Return (X, Y) of the center of cell containing provided text 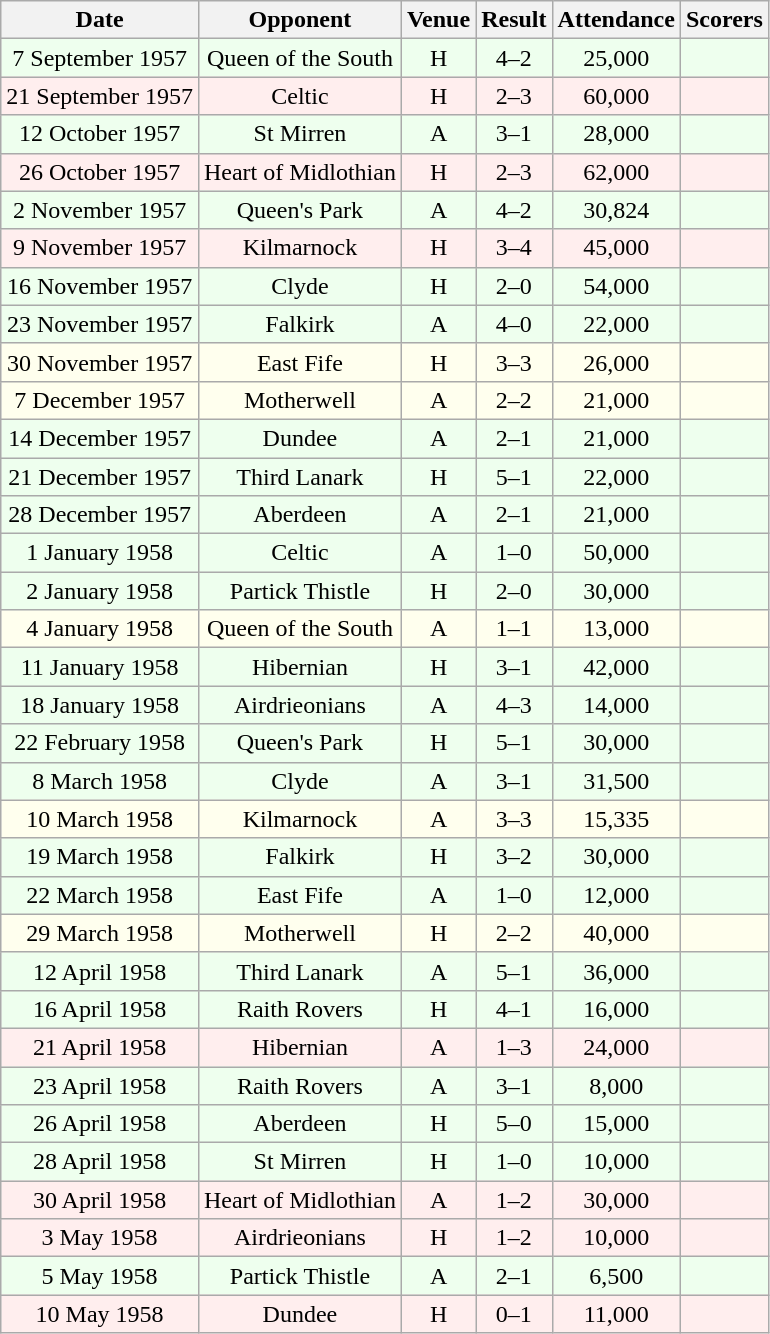
1 January 1958 (100, 553)
26 October 1957 (100, 172)
8,000 (616, 1085)
6,500 (616, 1276)
28,000 (616, 134)
12 October 1957 (100, 134)
3–4 (514, 248)
50,000 (616, 553)
10 May 1958 (100, 1314)
10 March 1958 (100, 819)
30,824 (616, 210)
15,335 (616, 819)
25,000 (616, 58)
5–0 (514, 1124)
7 September 1957 (100, 58)
21 December 1957 (100, 477)
13,000 (616, 629)
Result (514, 20)
45,000 (616, 248)
1–1 (514, 629)
Date (100, 20)
42,000 (616, 667)
4–3 (514, 705)
18 January 1958 (100, 705)
23 April 1958 (100, 1085)
9 November 1957 (100, 248)
12 April 1958 (100, 971)
30 November 1957 (100, 362)
29 March 1958 (100, 933)
40,000 (616, 933)
31,500 (616, 781)
Attendance (616, 20)
Opponent (300, 20)
4–1 (514, 1009)
16 November 1957 (100, 286)
28 December 1957 (100, 515)
14 December 1957 (100, 438)
28 April 1958 (100, 1162)
16 April 1958 (100, 1009)
0–1 (514, 1314)
16,000 (616, 1009)
4 January 1958 (100, 629)
30 April 1958 (100, 1200)
11,000 (616, 1314)
Venue (438, 20)
36,000 (616, 971)
Scorers (724, 20)
19 March 1958 (100, 857)
22 February 1958 (100, 743)
14,000 (616, 705)
7 December 1957 (100, 400)
54,000 (616, 286)
8 March 1958 (100, 781)
22 March 1958 (100, 895)
12,000 (616, 895)
15,000 (616, 1124)
11 January 1958 (100, 667)
62,000 (616, 172)
26 April 1958 (100, 1124)
3–2 (514, 857)
3 May 1958 (100, 1238)
4–0 (514, 324)
60,000 (616, 96)
21 April 1958 (100, 1047)
2 November 1957 (100, 210)
26,000 (616, 362)
2 January 1958 (100, 591)
5 May 1958 (100, 1276)
23 November 1957 (100, 324)
1–3 (514, 1047)
21 September 1957 (100, 96)
24,000 (616, 1047)
